Determine the [X, Y] coordinate at the center of the cell enclosing the given text.  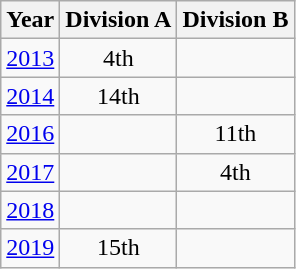
2013 [30, 58]
14th [118, 96]
11th [236, 134]
2016 [30, 134]
2014 [30, 96]
Year [30, 20]
2019 [30, 248]
Division B [236, 20]
2017 [30, 172]
Division A [118, 20]
15th [118, 248]
2018 [30, 210]
